Capture the cell that displays the provided text and extract its (x, y) central coordinate. 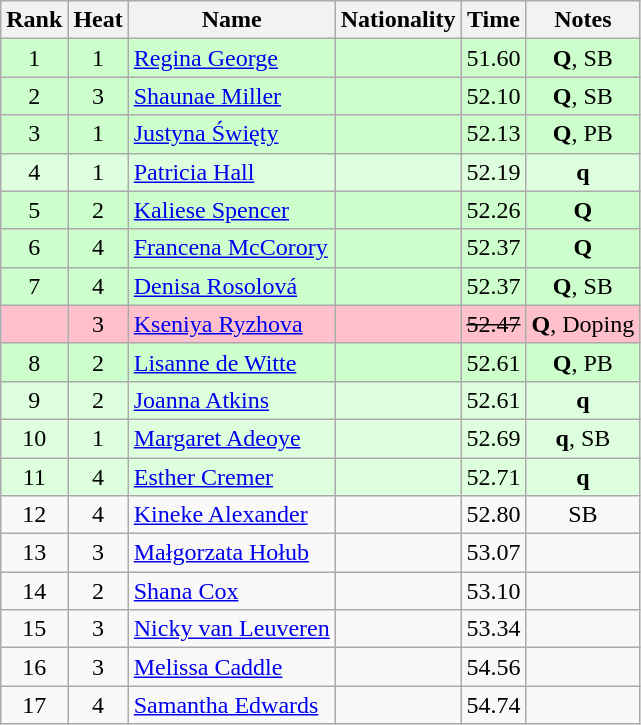
Melissa Caddle (232, 667)
Joanna Atkins (232, 400)
52.10 (494, 96)
Małgorzata Hołub (232, 553)
6 (34, 248)
52.26 (494, 210)
Nationality (398, 20)
10 (34, 438)
17 (34, 705)
13 (34, 553)
54.74 (494, 705)
52.13 (494, 134)
Q, Doping (583, 324)
Notes (583, 20)
SB (583, 515)
52.71 (494, 477)
16 (34, 667)
Samantha Edwards (232, 705)
Francena McCorory (232, 248)
Rank (34, 20)
8 (34, 362)
q, SB (583, 438)
Regina George (232, 58)
Heat (98, 20)
Esther Cremer (232, 477)
Justyna Święty (232, 134)
14 (34, 591)
Shaunae Miller (232, 96)
53.10 (494, 591)
11 (34, 477)
Kseniya Ryzhova (232, 324)
12 (34, 515)
52.19 (494, 172)
Lisanne de Witte (232, 362)
Patricia Hall (232, 172)
9 (34, 400)
52.69 (494, 438)
Denisa Rosolová (232, 286)
Nicky van Leuveren (232, 629)
Shana Cox (232, 591)
54.56 (494, 667)
52.80 (494, 515)
51.60 (494, 58)
5 (34, 210)
53.34 (494, 629)
53.07 (494, 553)
7 (34, 286)
52.47 (494, 324)
Name (232, 20)
Kineke Alexander (232, 515)
Margaret Adeoye (232, 438)
15 (34, 629)
Time (494, 20)
Kaliese Spencer (232, 210)
